Determine the (x, y) coordinate at the center of the cell enclosing the given text.  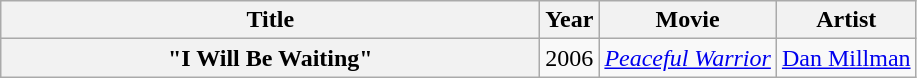
Peaceful Warrior (688, 58)
Title (270, 20)
Artist (846, 20)
"I Will Be Waiting" (270, 58)
Movie (688, 20)
Year (570, 20)
Dan Millman (846, 58)
2006 (570, 58)
